Pinpoint the cell where the given text exists, returning its (x, y) midpoint coordinate. 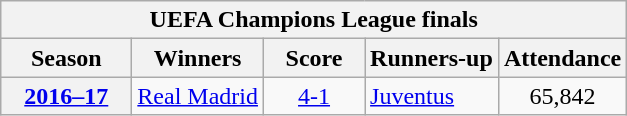
2016–17 (66, 96)
65,842 (562, 96)
Season (66, 58)
Score (314, 58)
Juventus (432, 96)
Real Madrid (198, 96)
UEFA Champions League finals (314, 20)
Runners-up (432, 58)
Attendance (562, 58)
Winners (198, 58)
4-1 (314, 96)
